Pinpoint the cell where the given text exists, returning its [x, y] midpoint coordinate. 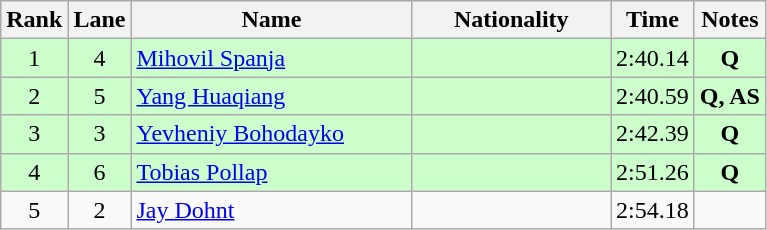
1 [34, 58]
2:51.26 [653, 172]
2:40.14 [653, 58]
Rank [34, 20]
2:40.59 [653, 96]
Name [272, 20]
Q, AS [730, 96]
Tobias Pollap [272, 172]
Notes [730, 20]
Yang Huaqiang [272, 96]
2:54.18 [653, 210]
6 [100, 172]
Mihovil Spanja [272, 58]
Lane [100, 20]
2:42.39 [653, 134]
Time [653, 20]
Jay Dohnt [272, 210]
Yevheniy Bohodayko [272, 134]
Nationality [512, 20]
